Detect which cell encompasses the target text, then output its (x, y) center coordinate. 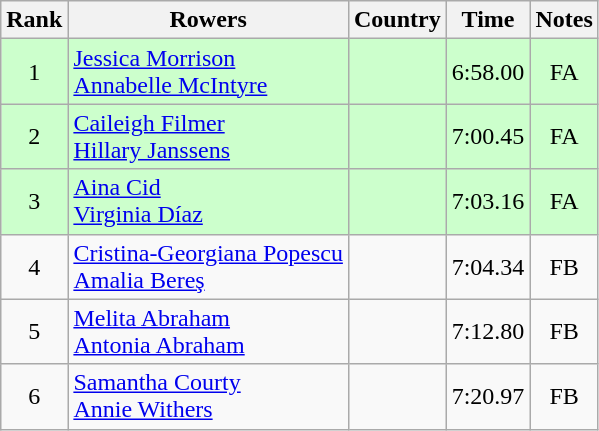
Rank (34, 20)
Rowers (208, 20)
6:58.00 (488, 72)
5 (34, 332)
3 (34, 202)
1 (34, 72)
Samantha CourtyAnnie Withers (208, 396)
7:04.34 (488, 266)
7:00.45 (488, 136)
Melita AbrahamAntonia Abraham (208, 332)
4 (34, 266)
Caileigh FilmerHillary Janssens (208, 136)
2 (34, 136)
Jessica MorrisonAnnabelle McIntyre (208, 72)
7:20.97 (488, 396)
Cristina-Georgiana PopescuAmalia Bereş (208, 266)
6 (34, 396)
Time (488, 20)
Country (397, 20)
7:12.80 (488, 332)
Notes (564, 20)
Aina CidVirginia Díaz (208, 202)
7:03.16 (488, 202)
